Provide the (x, y) coordinate of the cell's center where the given text is located.  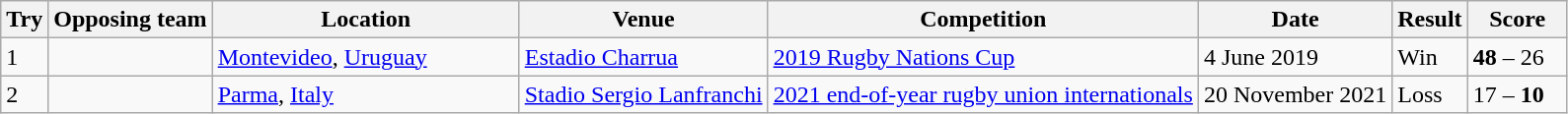
Win (1430, 57)
Parma, Italy (365, 94)
20 November 2021 (1295, 94)
Location (365, 20)
2 (25, 94)
4 June 2019 (1295, 57)
Competition (983, 20)
Loss (1430, 94)
17 – 10 (1518, 94)
Try (25, 20)
Stadio Sergio Lanfranchi (643, 94)
2021 end-of-year rugby union internationals (983, 94)
Score (1518, 20)
Date (1295, 20)
48 – 26 (1518, 57)
Opposing team (130, 20)
Montevideo, Uruguay (365, 57)
Estadio Charrua (643, 57)
Venue (643, 20)
2019 Rugby Nations Cup (983, 57)
1 (25, 57)
Result (1430, 20)
